For the text-containing cell, return its midpoint in [X, Y] coordinate format. 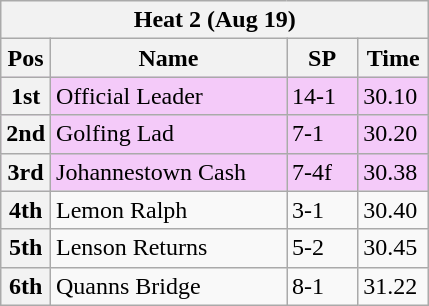
Time [394, 58]
Official Leader [169, 96]
Johannestown Cash [169, 172]
1st [26, 96]
7-1 [322, 134]
Golfing Lad [169, 134]
30.45 [394, 248]
30.10 [394, 96]
Lemon Ralph [169, 210]
30.20 [394, 134]
6th [26, 286]
Name [169, 58]
30.38 [394, 172]
4th [26, 210]
7-4f [322, 172]
14-1 [322, 96]
30.40 [394, 210]
Pos [26, 58]
3-1 [322, 210]
8-1 [322, 286]
3rd [26, 172]
5-2 [322, 248]
Heat 2 (Aug 19) [215, 20]
Lenson Returns [169, 248]
Quanns Bridge [169, 286]
2nd [26, 134]
31.22 [394, 286]
SP [322, 58]
5th [26, 248]
